Capture the cell that displays the provided text and extract its (x, y) central coordinate. 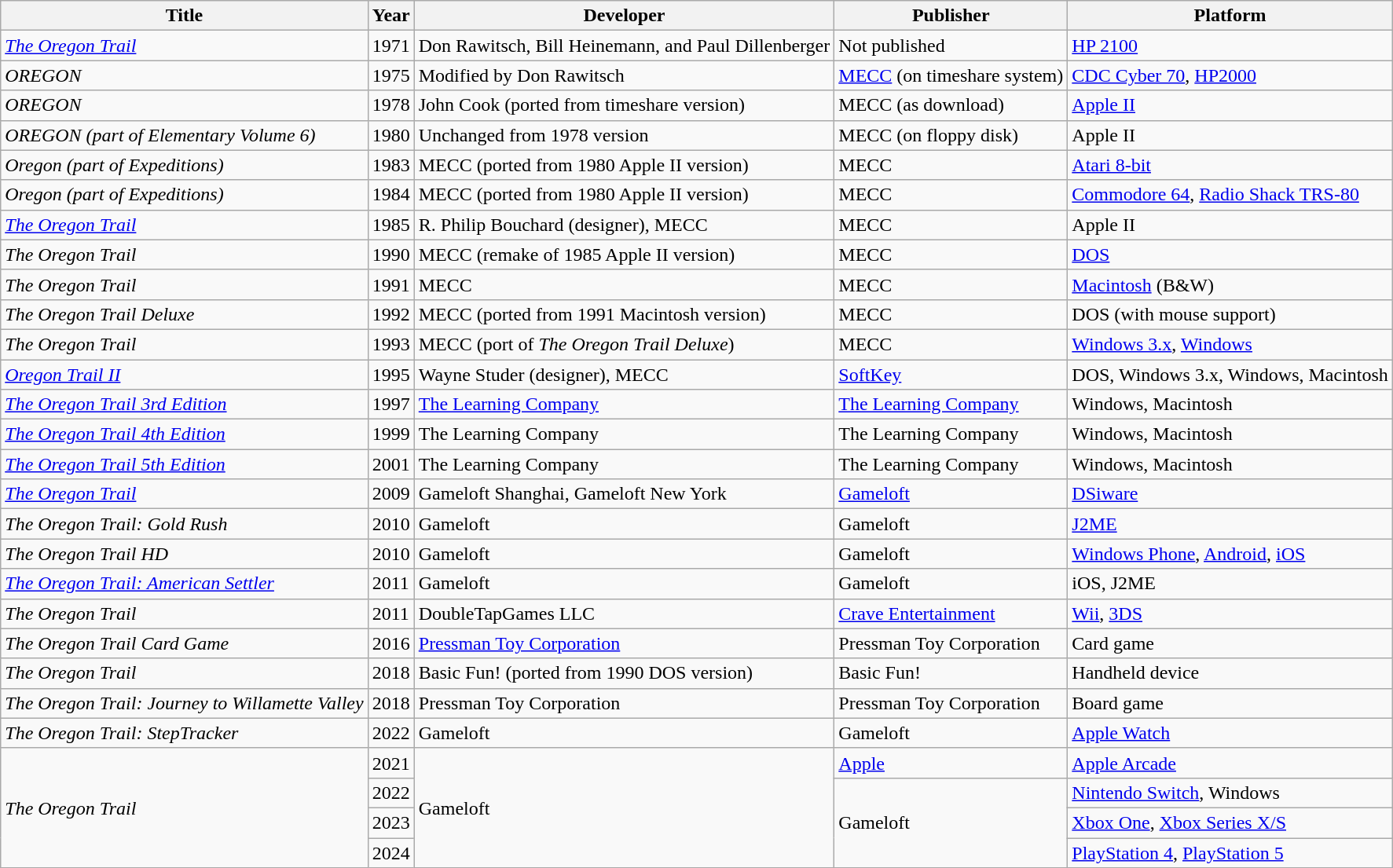
1993 (391, 344)
2021 (391, 763)
Windows 3.x, Windows (1230, 344)
iOS, J2ME (1230, 584)
Basic Fun! (ported from 1990 DOS version) (624, 673)
The Oregon Trail: Gold Rush (184, 524)
Unchanged from 1978 version (624, 135)
Don Rawitsch, Bill Heinemann, and Paul Dillenberger (624, 46)
1985 (391, 225)
DSiware (1230, 494)
1999 (391, 434)
Apple (951, 763)
Title (184, 16)
R. Philip Bouchard (designer), MECC (624, 225)
2009 (391, 494)
Modified by Don Rawitsch (624, 75)
MECC (on floppy disk) (951, 135)
DoubleTapGames LLC (624, 613)
Macintosh (B&W) (1230, 284)
DOS (1230, 255)
1990 (391, 255)
1980 (391, 135)
The Oregon Trail: Journey to Willamette Valley (184, 703)
Apple Watch (1230, 733)
The Oregon Trail 5th Edition (184, 464)
Handheld device (1230, 673)
Platform (1230, 16)
Board game (1230, 703)
SoftKey (951, 375)
1975 (391, 75)
Crave Entertainment (951, 613)
Basic Fun! (951, 673)
Not published (951, 46)
MECC (on timeshare system) (951, 75)
John Cook (ported from timeshare version) (624, 105)
DOS (with mouse support) (1230, 314)
Atari 8-bit (1230, 165)
OREGON (part of Elementary Volume 6) (184, 135)
Publisher (951, 16)
2001 (391, 464)
PlayStation 4, PlayStation 5 (1230, 852)
1984 (391, 195)
The Oregon Trail HD (184, 554)
MECC (port of The Oregon Trail Deluxe) (624, 344)
1983 (391, 165)
The Oregon Trail Deluxe (184, 314)
MECC (remake of 1985 Apple II version) (624, 255)
The Oregon Trail: StepTracker (184, 733)
The Oregon Trail 4th Edition (184, 434)
2023 (391, 822)
Wayne Studer (designer), MECC (624, 375)
Oregon Trail II (184, 375)
The Oregon Trail: American Settler (184, 584)
MECC (ported from 1991 Macintosh version) (624, 314)
Xbox One, Xbox Series X/S (1230, 822)
Developer (624, 16)
DOS, Windows 3.x, Windows, Macintosh (1230, 375)
Nintendo Switch, Windows (1230, 793)
1992 (391, 314)
Gameloft Shanghai, Gameloft New York (624, 494)
1995 (391, 375)
HP 2100 (1230, 46)
Apple Arcade (1230, 763)
MECC (as download) (951, 105)
Commodore 64, Radio Shack TRS-80 (1230, 195)
Windows Phone, Android, iOS (1230, 554)
1997 (391, 405)
2024 (391, 852)
J2ME (1230, 524)
1991 (391, 284)
1978 (391, 105)
CDC Cyber 70, HP2000 (1230, 75)
Wii, 3DS (1230, 613)
The Oregon Trail Card Game (184, 643)
1971 (391, 46)
2016 (391, 643)
Card game (1230, 643)
Year (391, 16)
The Oregon Trail 3rd Edition (184, 405)
